Scan for the cell matching the given text and deliver its [X, Y] coordinate at center. 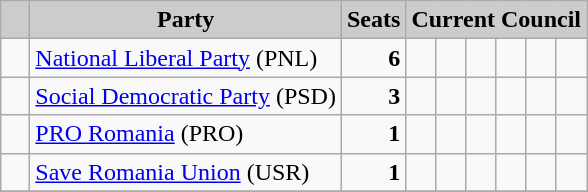
Current Council [496, 20]
3 [373, 96]
Seats [373, 20]
National Liberal Party (PNL) [186, 58]
Save Romania Union (USR) [186, 172]
Party [186, 20]
6 [373, 58]
Social Democratic Party (PSD) [186, 96]
PRO Romania (PRO) [186, 134]
